Output the (x, y) coordinate of the center of the cell containing the given text.  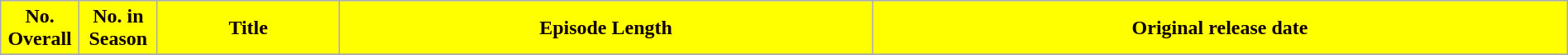
Episode Length (605, 28)
Title (248, 28)
Original release date (1220, 28)
No. Overall (40, 28)
No. in Season (117, 28)
